Find where the given text appears and provide that cell's center as [X, Y] coordinate. 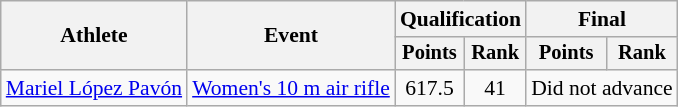
Final [602, 19]
Event [291, 36]
41 [495, 88]
Mariel López Pavón [94, 88]
Did not advance [602, 88]
617.5 [430, 88]
Athlete [94, 36]
Qualification [460, 19]
Women's 10 m air rifle [291, 88]
